Find where the given text appears and provide that cell's center as (X, Y) coordinate. 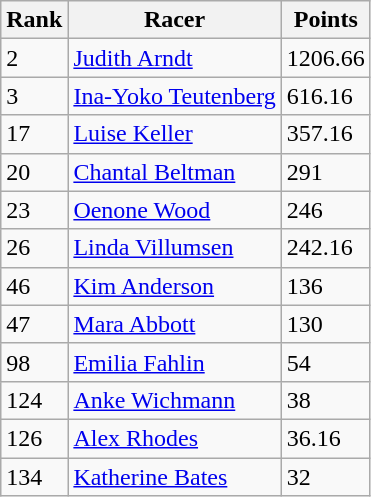
Linda Villumsen (174, 248)
Mara Abbott (174, 324)
Racer (174, 20)
47 (34, 324)
98 (34, 362)
Luise Keller (174, 134)
2 (34, 58)
124 (34, 400)
Judith Arndt (174, 58)
38 (326, 400)
Emilia Fahlin (174, 362)
1206.66 (326, 58)
616.16 (326, 96)
246 (326, 210)
136 (326, 286)
26 (34, 248)
46 (34, 286)
126 (34, 438)
134 (34, 477)
23 (34, 210)
3 (34, 96)
32 (326, 477)
Ina-Yoko Teutenberg (174, 96)
291 (326, 172)
Oenone Wood (174, 210)
Points (326, 20)
Chantal Beltman (174, 172)
130 (326, 324)
17 (34, 134)
Rank (34, 20)
Kim Anderson (174, 286)
Katherine Bates (174, 477)
54 (326, 362)
Anke Wichmann (174, 400)
36.16 (326, 438)
Alex Rhodes (174, 438)
357.16 (326, 134)
242.16 (326, 248)
20 (34, 172)
